Provide the (x, y) coordinate of the cell's center where the given text is located.  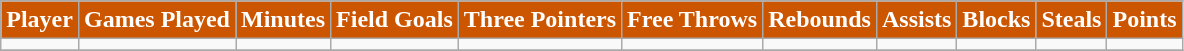
Minutes (284, 20)
Games Played (156, 20)
Assists (916, 20)
Free Throws (692, 20)
Blocks (996, 20)
Rebounds (820, 20)
Three Pointers (540, 20)
Player (40, 20)
Field Goals (395, 20)
Points (1144, 20)
Steals (1072, 20)
